Locate the cell with the specified text and output its [X, Y] center coordinate. 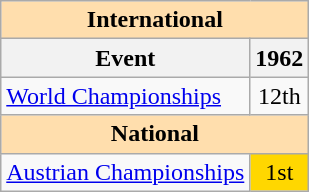
World Championships [126, 96]
1962 [280, 58]
Austrian Championships [126, 172]
International [155, 20]
Event [126, 58]
12th [280, 96]
1st [280, 172]
National [155, 134]
